Return the (X, Y) coordinate for the center point of the cell that contains the specified text.  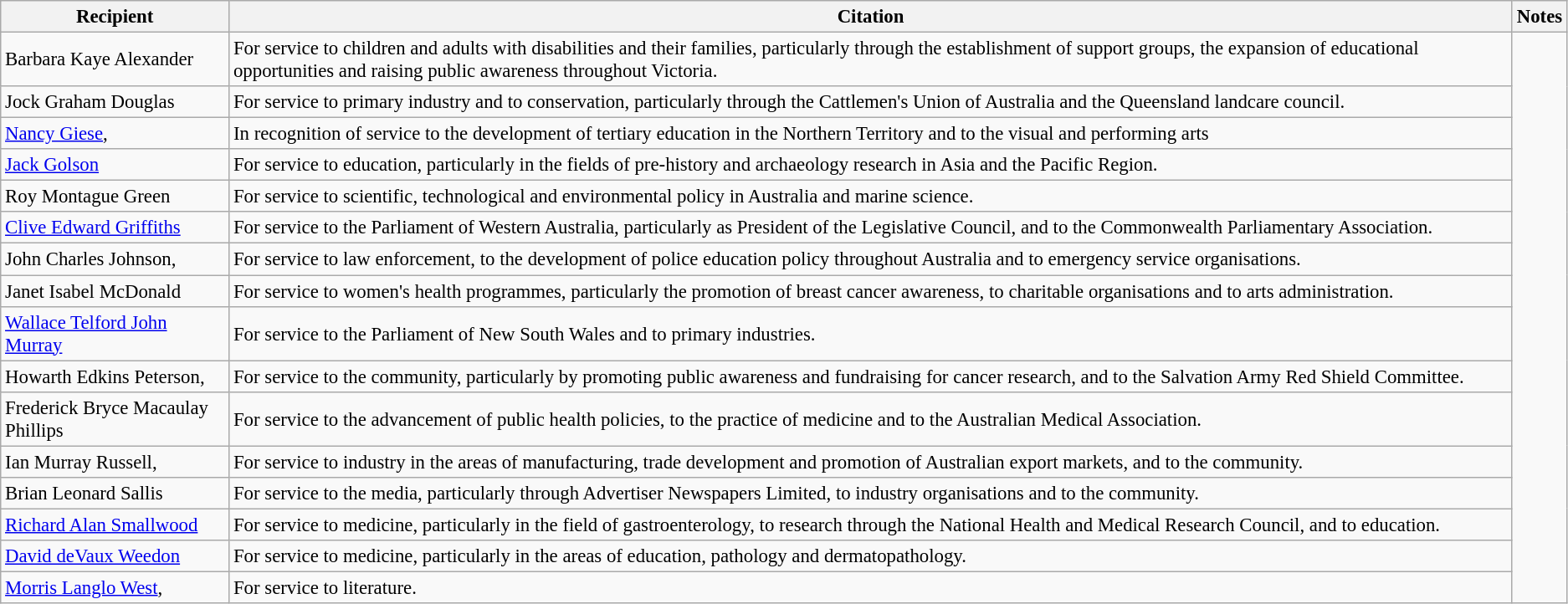
Nancy Giese, (115, 134)
Jock Graham Douglas (115, 102)
David deVaux Weedon (115, 556)
Barbara Kaye Alexander (115, 60)
For service to medicine, particularly in the areas of education, pathology and dermatopathology. (871, 556)
Notes (1540, 17)
For service to industry in the areas of manufacturing, trade development and promotion of Australian export markets, and to the community. (871, 462)
Ian Murray Russell, (115, 462)
Howarth Edkins Peterson, (115, 376)
Frederick Bryce Macaulay Phillips (115, 418)
In recognition of service to the development of tertiary education in the Northern Territory and to the visual and performing arts (871, 134)
Recipient (115, 17)
John Charles Johnson, (115, 259)
Brian Leonard Sallis (115, 494)
For service to the Parliament of New South Wales and to primary industries. (871, 333)
Janet Isabel McDonald (115, 291)
Clive Edward Griffiths (115, 228)
For service to scientific, technological and environmental policy in Australia and marine science. (871, 197)
For service to law enforcement, to the development of police education policy throughout Australia and to emergency service organisations. (871, 259)
Morris Langlo West, (115, 587)
Wallace Telford John Murray (115, 333)
For service to the advancement of public health policies, to the practice of medicine and to the Australian Medical Association. (871, 418)
For service to education, particularly in the fields of pre-history and archaeology research in Asia and the Pacific Region. (871, 165)
Richard Alan Smallwood (115, 525)
Jack Golson (115, 165)
For service to literature. (871, 587)
Citation (871, 17)
For service to the media, particularly through Advertiser Newspapers Limited, to industry organisations and to the community. (871, 494)
For service to primary industry and to conservation, particularly through the Cattlemen's Union of Australia and the Queensland landcare council. (871, 102)
Roy Montague Green (115, 197)
